Determine the [x, y] coordinate at the center of the cell enclosing the given text.  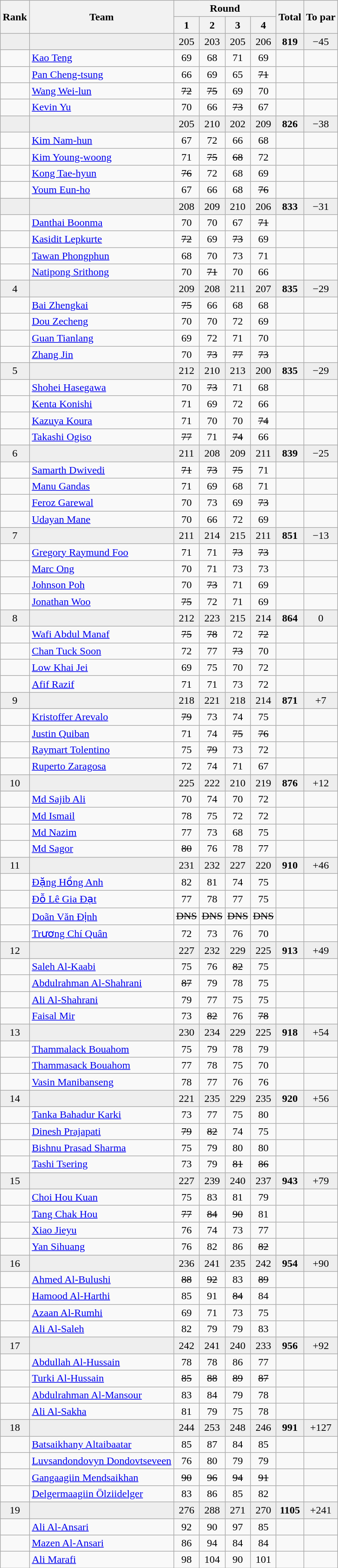
8 [15, 618]
Dou Zecheng [101, 322]
956 [290, 1346]
Ali Al-Sakha [101, 1411]
Abdullah Al-Hussain [101, 1362]
Abdulrahman Al-Shahrani [101, 983]
+12 [321, 783]
Ruperto Zaragosa [101, 766]
97 [237, 1526]
Tashi Tsering [101, 1164]
−13 [321, 536]
231 [186, 865]
9 [15, 700]
851 [290, 536]
Md Ismail [101, 816]
200 [263, 371]
Afif Razif [101, 684]
96 [212, 1477]
+49 [321, 950]
864 [290, 618]
Samarth Dwivedi [101, 470]
943 [290, 1181]
Turki Al-Hussain [101, 1378]
202 [237, 124]
954 [290, 1263]
234 [212, 1033]
Jonathan Woo [101, 602]
Zhang Jin [101, 354]
Batsaikhany Altaibaatar [101, 1444]
98 [186, 1560]
Takashi Ogiso [101, 437]
Gangaagiin Mendsaikhan [101, 1477]
19 [15, 1510]
2 [212, 25]
233 [263, 1346]
Round [225, 9]
Low Khai Jei [101, 667]
Đặng Hồng Anh [101, 882]
To par [321, 17]
288 [212, 1510]
17 [15, 1346]
Kazuya Koura [101, 420]
833 [290, 206]
−31 [321, 206]
Kevin Yu [101, 107]
Tang Chak Hou [101, 1214]
+7 [321, 700]
Mazen Al-Ansari [101, 1543]
−38 [321, 124]
Total [290, 17]
Md Nazim [101, 832]
276 [186, 1510]
219 [263, 783]
Bishnu Prasad Sharma [101, 1148]
+54 [321, 1033]
271 [237, 1510]
871 [290, 700]
213 [237, 371]
+127 [321, 1428]
Ali Al-Saleh [101, 1329]
65 [237, 74]
Johnson Poh [101, 585]
Saleh Al-Kaabi [101, 966]
237 [263, 1181]
270 [263, 1510]
Dinesh Prajapati [101, 1131]
Kristoffer Arevalo [101, 717]
Kim Nam-hun [101, 140]
10 [15, 783]
Delgermaagiin Ölziidelger [101, 1494]
Azaan Al-Rumhi [101, 1313]
910 [290, 865]
Choi Hou Kuan [101, 1197]
826 [290, 124]
Hamood Al-Harthi [101, 1296]
14 [15, 1098]
222 [212, 783]
0 [321, 618]
819 [290, 42]
Xiao Jieyu [101, 1230]
Manu Gandas [101, 486]
Tawan Phongphun [101, 256]
203 [212, 42]
+46 [321, 865]
Faisal Mir [101, 1016]
Udayan Mane [101, 519]
Pan Cheng-tsung [101, 74]
991 [290, 1428]
244 [186, 1428]
Kim Young-woong [101, 157]
Natipong Srithong [101, 272]
Kong Tae-hyun [101, 173]
1 [186, 25]
Ali Al-Shahrani [101, 999]
Guan Tianlang [101, 338]
104 [212, 1560]
Wafi Abdul Manaf [101, 634]
Kao Teng [101, 58]
Marc Ong [101, 569]
239 [212, 1181]
15 [15, 1181]
248 [237, 1428]
230 [186, 1033]
Ali Al-Ansari [101, 1526]
876 [290, 783]
+241 [321, 1510]
Kasidit Lepkurte [101, 239]
+92 [321, 1346]
Bai Zhengkai [101, 305]
Ali Marafi [101, 1560]
Md Sagor [101, 849]
Team [101, 17]
Feroz Garewal [101, 503]
Thammasack Bouahom [101, 1066]
Gregory Raymund Foo [101, 552]
253 [212, 1428]
918 [290, 1033]
220 [263, 865]
920 [290, 1098]
5 [15, 371]
236 [186, 1263]
Rank [15, 17]
Tanka Bahadur Karki [101, 1115]
Trương Chí Quân [101, 934]
+56 [321, 1098]
Thammalack Bouahom [101, 1049]
Ahmed Al-Bulushi [101, 1280]
Đỗ Lê Gia Đạt [101, 899]
18 [15, 1428]
839 [290, 453]
+79 [321, 1181]
Danthai Boonma [101, 223]
Doãn Văn Định [101, 916]
Youm Eun-ho [101, 190]
Md Sajib Ali [101, 799]
Shohei Hasegawa [101, 387]
246 [263, 1428]
16 [15, 1263]
7 [15, 536]
Wang Wei-lun [101, 91]
11 [15, 865]
Vasin Manibanseng [101, 1082]
−45 [321, 42]
−25 [321, 453]
3 [237, 25]
Justin Quiban [101, 734]
6 [15, 453]
101 [263, 1560]
207 [263, 289]
Yan Sihuang [101, 1246]
Chan Tuck Soon [101, 651]
1105 [290, 1510]
913 [290, 950]
Raymart Tolentino [101, 750]
Luvsandondovyn Dondovtseveen [101, 1461]
Kenta Konishi [101, 404]
+90 [321, 1263]
13 [15, 1033]
223 [212, 618]
12 [15, 950]
Abdulrahman Al-Mansour [101, 1395]
